Extract the (x, y) coordinate from the center of the cell holding the provided text.  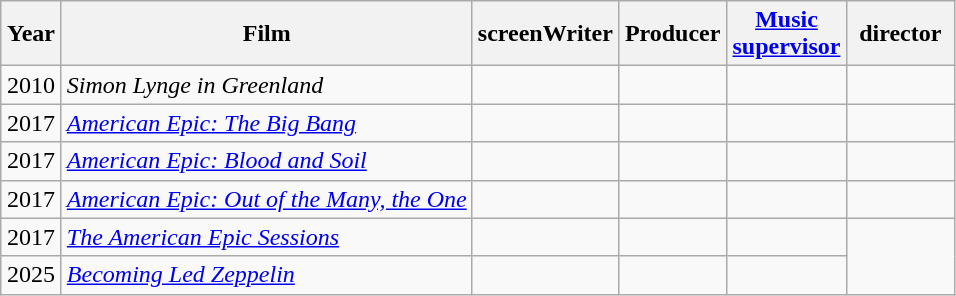
Producer (672, 34)
2025 (32, 275)
Becoming Led Zeppelin (266, 275)
The American Epic Sessions (266, 237)
American Epic: Blood and Soil (266, 161)
director (900, 34)
American Epic: Out of the Many, the One (266, 199)
Music supervisor (786, 34)
Film (266, 34)
Simon Lynge in Greenland (266, 85)
screenWriter (545, 34)
Year (32, 34)
2010 (32, 85)
American Epic: The Big Bang (266, 123)
